Scan for the cell matching the given text and deliver its [x, y] coordinate at center. 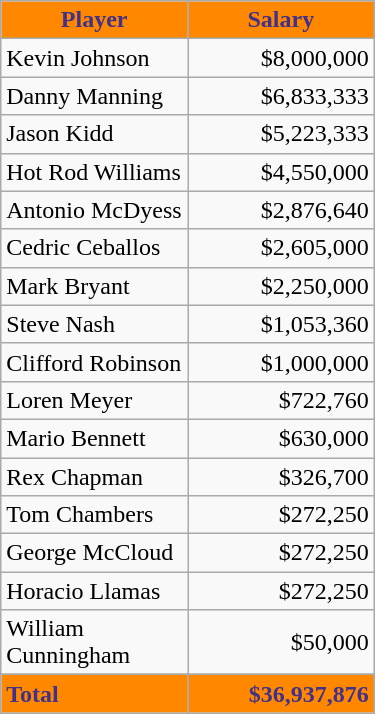
Horacio Llamas [94, 591]
Clifford Robinson [94, 362]
Loren Meyer [94, 400]
Jason Kidd [94, 134]
$6,833,333 [282, 96]
$2,876,640 [282, 210]
Rex Chapman [94, 477]
$1,000,000 [282, 362]
Mario Bennett [94, 438]
$2,605,000 [282, 248]
Danny Manning [94, 96]
Salary [282, 20]
Cedric Ceballos [94, 248]
Kevin Johnson [94, 58]
Player [94, 20]
$36,937,876 [282, 694]
Tom Chambers [94, 515]
$50,000 [282, 642]
$722,760 [282, 400]
Hot Rod Williams [94, 172]
$1,053,360 [282, 324]
Total [94, 694]
$4,550,000 [282, 172]
Mark Bryant [94, 286]
$8,000,000 [282, 58]
George McCloud [94, 553]
Antonio McDyess [94, 210]
Steve Nash [94, 324]
$326,700 [282, 477]
$2,250,000 [282, 286]
$630,000 [282, 438]
$5,223,333 [282, 134]
William Cunningham [94, 642]
